Provide the (x, y) coordinate of the cell's center where the given text is located.  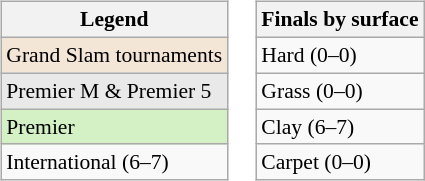
Legend (114, 20)
Premier (114, 127)
International (6–7) (114, 162)
Hard (0–0) (340, 55)
Grand Slam tournaments (114, 55)
Clay (6–7) (340, 127)
Grass (0–0) (340, 91)
Finals by surface (340, 20)
Premier M & Premier 5 (114, 91)
Carpet (0–0) (340, 162)
